Determine the [X, Y] coordinate at the center of the cell enclosing the given text.  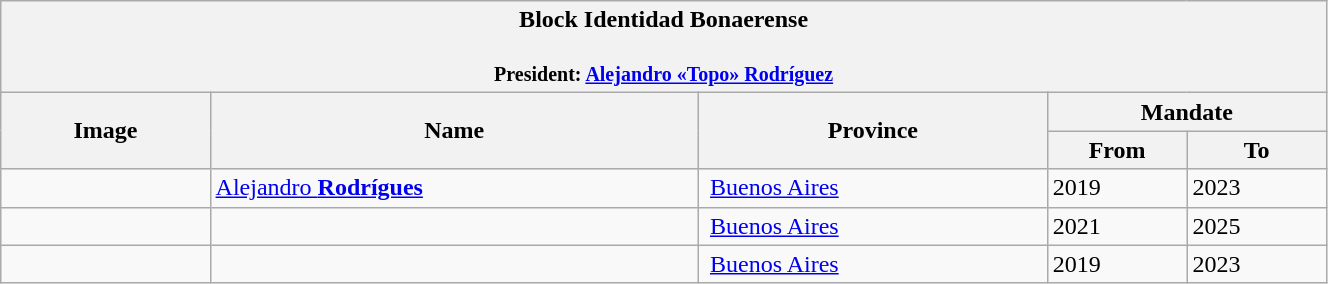
Block Identidad BonaerensePresident: Alejandro «Topo» Rodríguez [664, 47]
From [1117, 150]
2021 [1117, 226]
Mandate [1186, 112]
Image [106, 131]
Alejandro Rodrígues [454, 188]
Province [872, 131]
2025 [1257, 226]
Name [454, 131]
To [1257, 150]
